Find where the given text appears and provide that cell's center as [X, Y] coordinate. 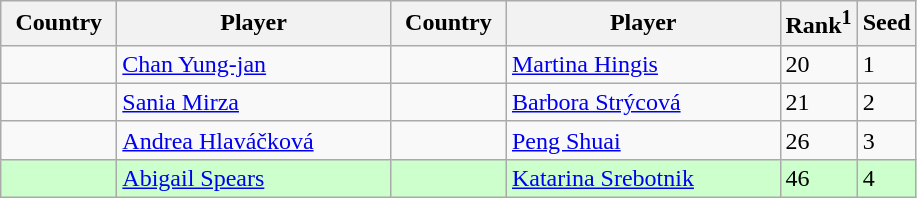
Andrea Hlaváčková [254, 140]
26 [818, 140]
Sania Mirza [254, 102]
20 [818, 64]
46 [818, 178]
Barbora Strýcová [643, 102]
Rank1 [818, 24]
1 [886, 64]
Chan Yung-jan [254, 64]
Seed [886, 24]
2 [886, 102]
21 [818, 102]
Peng Shuai [643, 140]
Martina Hingis [643, 64]
3 [886, 140]
Katarina Srebotnik [643, 178]
Abigail Spears [254, 178]
4 [886, 178]
